Detect which cell encompasses the target text, then output its [x, y] center coordinate. 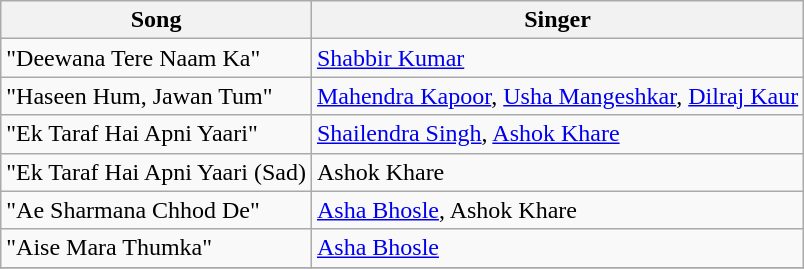
Asha Bhosle [557, 248]
Singer [557, 20]
Ashok Khare [557, 172]
"Ae Sharmana Chhod De" [156, 210]
"Aise Mara Thumka" [156, 248]
Shailendra Singh, Ashok Khare [557, 134]
Song [156, 20]
"Deewana Tere Naam Ka" [156, 58]
"Ek Taraf Hai Apni Yaari (Sad) [156, 172]
"Haseen Hum, Jawan Tum" [156, 96]
Asha Bhosle, Ashok Khare [557, 210]
Shabbir Kumar [557, 58]
Mahendra Kapoor, Usha Mangeshkar, Dilraj Kaur [557, 96]
"Ek Taraf Hai Apni Yaari" [156, 134]
